Provide the [X, Y] coordinate of the cell's center where the given text is located.  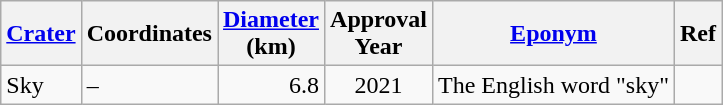
Sky [41, 85]
Eponym [553, 34]
Coordinates [149, 34]
Ref [698, 34]
The English word "sky" [553, 85]
ApprovalYear [379, 34]
Diameter(km) [272, 34]
6.8 [272, 85]
2021 [379, 85]
Crater [41, 34]
– [149, 85]
